From the cell containing the given text, extract its center point as (x, y) coordinate. 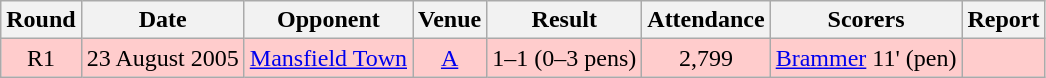
2,799 (706, 58)
Date (162, 20)
23 August 2005 (162, 58)
A (450, 58)
Scorers (866, 20)
Mansfield Town (328, 58)
Brammer 11' (pen) (866, 58)
R1 (41, 58)
Round (41, 20)
Report (1004, 20)
Venue (450, 20)
Attendance (706, 20)
1–1 (0–3 pens) (564, 58)
Result (564, 20)
Opponent (328, 20)
